Return the (X, Y) coordinate for the center point of the cell that contains the specified text.  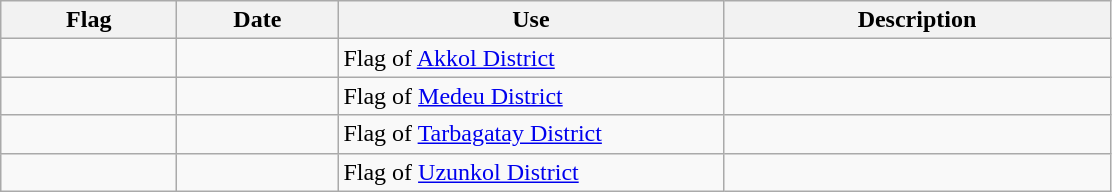
Description (917, 20)
Flag of Medeu District (531, 96)
Flag of Akkol District (531, 58)
Use (531, 20)
Flag (89, 20)
Flag of Uzunkol District (531, 172)
Flag of Tarbagatay District (531, 134)
Date (258, 20)
